Capture the cell that displays the provided text and extract its [x, y] central coordinate. 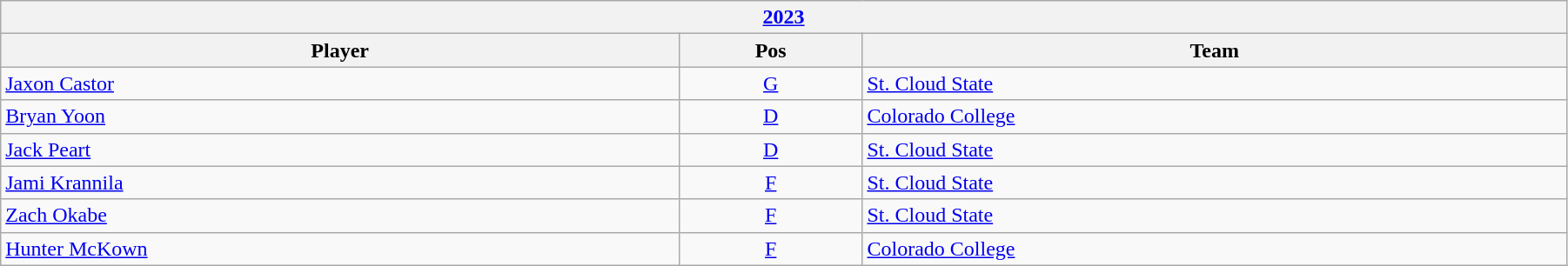
Jami Krannila [340, 183]
Player [340, 50]
2023 [784, 17]
Hunter McKown [340, 249]
Jack Peart [340, 150]
Zach Okabe [340, 216]
Jaxon Castor [340, 83]
Bryan Yoon [340, 116]
Team [1215, 50]
Pos [770, 50]
G [770, 83]
